Capture the cell that displays the provided text and extract its [x, y] central coordinate. 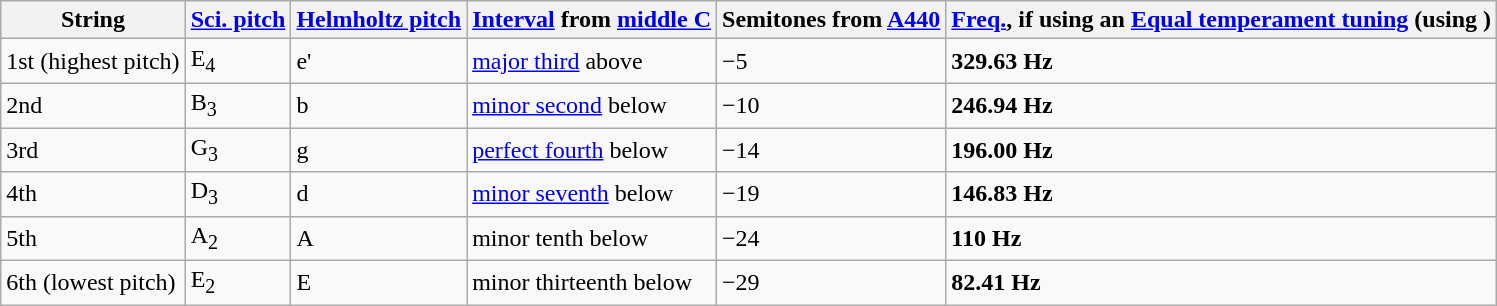
−19 [832, 194]
major third above [592, 61]
246.94 Hz [1222, 105]
Semitones from A440 [832, 20]
g [379, 150]
−29 [832, 283]
Sci. pitch [238, 20]
−24 [832, 238]
minor thirteenth below [592, 283]
d [379, 194]
minor tenth below [592, 238]
−5 [832, 61]
E4 [238, 61]
D3 [238, 194]
String [93, 20]
−14 [832, 150]
A2 [238, 238]
b [379, 105]
329.63 Hz [1222, 61]
E [379, 283]
perfect fourth below [592, 150]
minor second below [592, 105]
110 Hz [1222, 238]
1st (highest pitch) [93, 61]
2nd [93, 105]
Interval from middle C [592, 20]
B3 [238, 105]
4th [93, 194]
6th (lowest pitch) [93, 283]
5th [93, 238]
E2 [238, 283]
196.00 Hz [1222, 150]
Freq., if using an Equal temperament tuning (using ) [1222, 20]
minor seventh below [592, 194]
G3 [238, 150]
e' [379, 61]
Helmholtz pitch [379, 20]
3rd [93, 150]
A [379, 238]
−10 [832, 105]
82.41 Hz [1222, 283]
146.83 Hz [1222, 194]
